Pinpoint the cell where the given text exists, returning its [X, Y] midpoint coordinate. 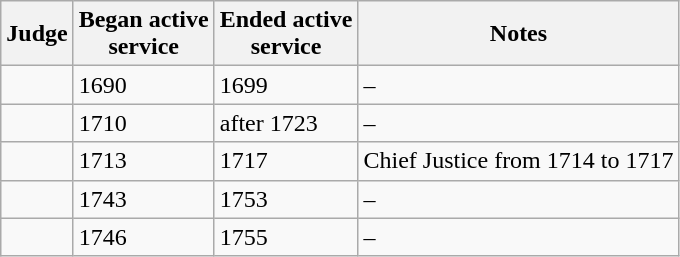
Judge [37, 34]
1710 [144, 123]
after 1723 [286, 123]
1713 [144, 161]
1717 [286, 161]
Ended activeservice [286, 34]
1746 [144, 237]
1743 [144, 199]
1699 [286, 85]
1753 [286, 199]
Began activeservice [144, 34]
Chief Justice from 1714 to 1717 [518, 161]
1755 [286, 237]
1690 [144, 85]
Notes [518, 34]
